From the cell containing the given text, extract its center point as [x, y] coordinate. 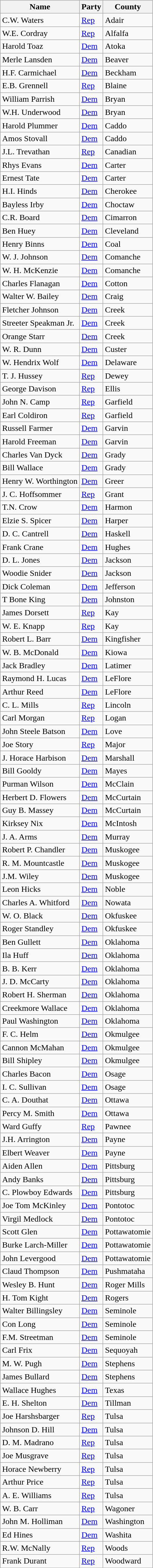
Earl Coldiron [40, 415]
Virgil Medlock [40, 1218]
George Davison [40, 389]
I. C. Sullivan [40, 1087]
Love [128, 731]
Noble [128, 889]
Woods [128, 1548]
T.N. Crow [40, 507]
Beaver [128, 60]
Con Long [40, 1324]
Bill Gooldy [40, 771]
Texas [128, 1390]
W. R. Dunn [40, 349]
Rogers [128, 1298]
Jefferson [128, 587]
H.I. Hinds [40, 191]
R.W. McNally [40, 1548]
Hughes [128, 547]
Merle Lansden [40, 60]
Harmon [128, 507]
W. E. Knapp [40, 626]
Arthur Price [40, 1482]
Scott Glen [40, 1232]
Murray [128, 837]
D. C. Cantrell [40, 534]
Greer [128, 481]
C. Plowboy Edwards [40, 1192]
Elzie S. Spicer [40, 520]
J.M. Wiley [40, 876]
Cimarron [128, 218]
Cotton [128, 283]
Herbert D. Flowers [40, 797]
R. M. Mountcastle [40, 863]
H.F. Carmichael [40, 73]
W. J. Johnson [40, 257]
Ben Huey [40, 231]
C.R. Board [40, 218]
Mayes [128, 771]
E.B. Grennell [40, 86]
County [128, 7]
Delaware [128, 362]
J.H. Arrington [40, 1140]
J. D. McCarty [40, 981]
Orange Starr [40, 336]
Adair [128, 20]
Dewey [128, 375]
Name [40, 7]
Purman Wilson [40, 784]
F.M. Streetman [40, 1337]
H. Tom Kight [40, 1298]
Ed Hines [40, 1535]
Fletcher Johnson [40, 310]
Bayless Irby [40, 205]
Kiowa [128, 652]
Burke Larch-Miller [40, 1245]
D. L. Jones [40, 560]
Grant [128, 494]
Pawnee [128, 1126]
John M. Holliman [40, 1522]
J. Horace Harbison [40, 758]
C.W. Waters [40, 20]
Ellis [128, 389]
Carl Morgan [40, 718]
Latimer [128, 665]
Raymond H. Lucas [40, 679]
James Bullard [40, 1377]
Elbert Weaver [40, 1153]
F. C. Helm [40, 1034]
Amos Stovall [40, 138]
Joe Musgrave [40, 1456]
Creekmore Wallace [40, 1008]
Bill Shipley [40, 1061]
Streeter Speakman Jr. [40, 323]
Frank Crane [40, 547]
Kingfisher [128, 639]
Cherokee [128, 191]
Ila Huff [40, 955]
D. M. Madrano [40, 1443]
W. B. McDonald [40, 652]
T. J. Hussey [40, 375]
Roger Mills [128, 1285]
Charles Van Dyck [40, 455]
Rhys Evans [40, 165]
Cleveland [128, 231]
Ward Guffy [40, 1126]
A. E. Williams [40, 1495]
Johnson D. Hill [40, 1430]
Johnston [128, 600]
Andy Banks [40, 1179]
Dick Coleman [40, 587]
Guy B. Massey [40, 810]
Leon Hicks [40, 889]
Harper [128, 520]
Horace Newberry [40, 1469]
William Parrish [40, 99]
Marshall [128, 758]
Woodie Snider [40, 573]
Robert H. Sherman [40, 995]
Joe Harshsbarger [40, 1416]
John Steele Batson [40, 731]
Percy M. Smith [40, 1113]
Ben Gullett [40, 942]
Washington [128, 1522]
John N. Camp [40, 402]
Atoka [128, 46]
Coal [128, 244]
Robert P. Chandler [40, 850]
Tillman [128, 1403]
Bill Wallace [40, 468]
Charles Flanagan [40, 283]
Walter Billingsley [40, 1311]
Russell Farmer [40, 428]
J. A. Arms [40, 837]
John Levergood [40, 1258]
Roger Standley [40, 929]
C. L. Mills [40, 705]
Haskell [128, 534]
E. H. Shelton [40, 1403]
Alfalfa [128, 33]
Kirksey Nix [40, 824]
Harold Freeman [40, 442]
Harold Plummer [40, 125]
Pushmataha [128, 1271]
Charles Bacon [40, 1074]
T Bone King [40, 600]
J. C. Hoffsommer [40, 494]
McIntosh [128, 824]
Woodward [128, 1561]
B. B. Kerr [40, 968]
Walter W. Bailey [40, 297]
Henry W. Worthington [40, 481]
Harold Toaz [40, 46]
Claud Thompson [40, 1271]
M. W. Pugh [40, 1363]
Ernest Tate [40, 178]
Aiden Allen [40, 1166]
Lincoln [128, 705]
Party [91, 7]
Major [128, 744]
Blaine [128, 86]
Carl Frix [40, 1350]
Jack Bradley [40, 665]
Nowata [128, 903]
W.E. Cordray [40, 33]
Washita [128, 1535]
Frank Durant [40, 1561]
Canadian [128, 152]
Choctaw [128, 205]
Logan [128, 718]
W. B. Carr [40, 1508]
Cannon McMahan [40, 1048]
Custer [128, 349]
W.H. Underwood [40, 112]
Charles A. Whitford [40, 903]
Wagoner [128, 1508]
C. A. Douthat [40, 1100]
W. O. Black [40, 916]
Henry Binns [40, 244]
Joe Tom McKinley [40, 1205]
James Dorsett [40, 613]
Paul Washington [40, 1021]
Arthur Reed [40, 692]
W. Hendrix Wolf [40, 362]
Sequoyah [128, 1350]
Craig [128, 297]
Beckham [128, 73]
McClain [128, 784]
Wesley B. Hunt [40, 1285]
Wallace Hughes [40, 1390]
Robert L. Barr [40, 639]
Joe Story [40, 744]
W. H. McKenzie [40, 270]
J.L. Trevathan [40, 152]
